Search for the cell housing the specified text and yield its (x, y) center coordinate. 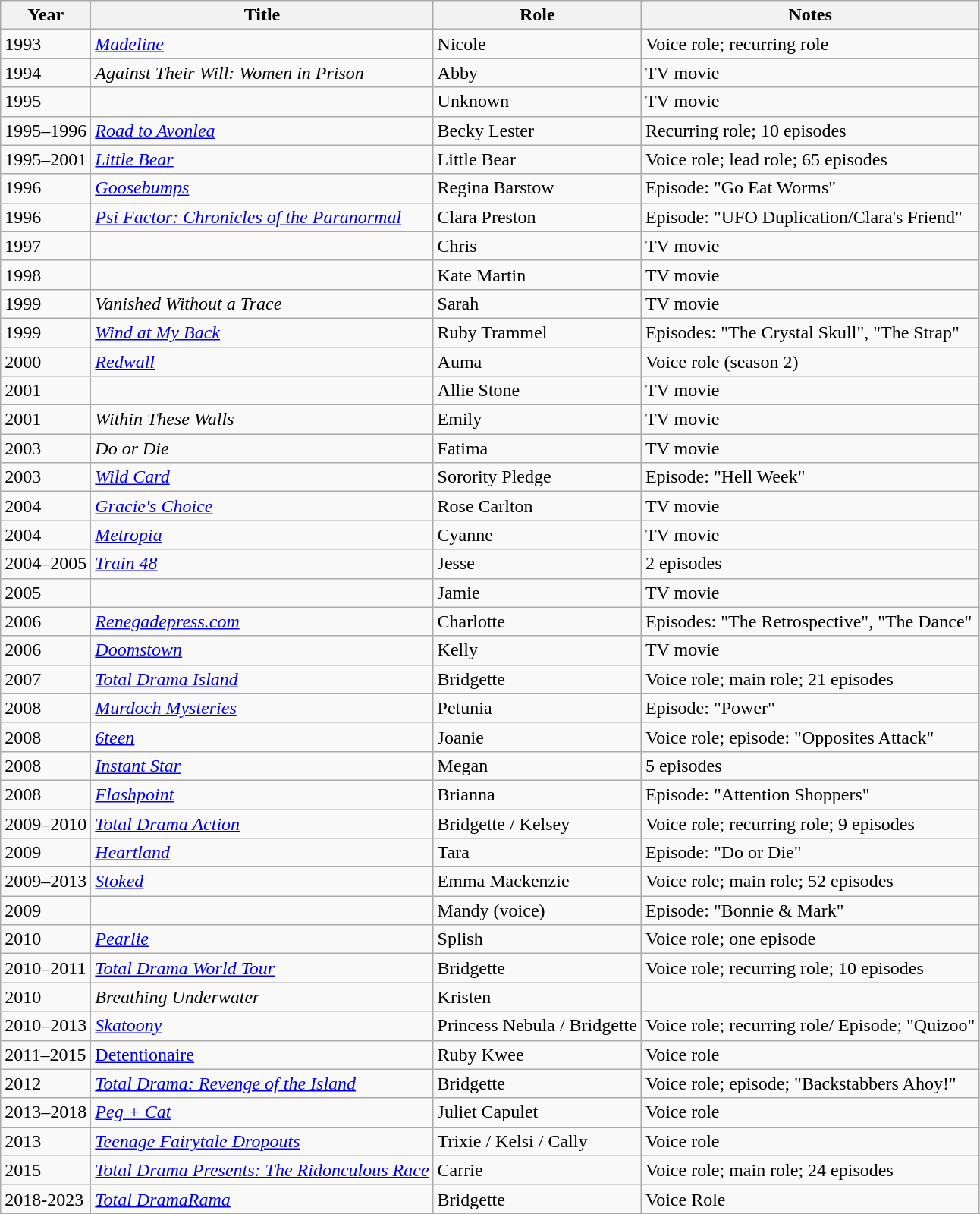
Rose Carlton (537, 506)
Mandy (voice) (537, 910)
Total Drama World Tour (262, 968)
Total Drama Island (262, 679)
Notes (810, 15)
Voice role; recurring role; 9 episodes (810, 823)
2007 (46, 679)
Metropia (262, 535)
Voice role; recurring role (810, 44)
2015 (46, 1170)
Cyanne (537, 535)
Splish (537, 939)
Sorority Pledge (537, 477)
Voice role; recurring role; 10 episodes (810, 968)
Total DramaRama (262, 1199)
2005 (46, 593)
Title (262, 15)
Princess Nebula / Bridgette (537, 1026)
Voice role; recurring role/ Episode; "Quizoo" (810, 1026)
Tara (537, 853)
Doomstown (262, 650)
2012 (46, 1083)
Vanished Without a Trace (262, 303)
5 episodes (810, 766)
Ruby Kwee (537, 1055)
2013–2018 (46, 1112)
Bridgette / Kelsey (537, 823)
Voice role; episode; "Backstabbers Ahoy!" (810, 1083)
2011–2015 (46, 1055)
Episode: "Do or Die" (810, 853)
Episode: "Hell Week" (810, 477)
Total Drama Presents: The Ridonculous Race (262, 1170)
2004–2005 (46, 564)
Ruby Trammel (537, 332)
1998 (46, 275)
1995 (46, 102)
Allie Stone (537, 391)
2010–2013 (46, 1026)
Instant Star (262, 766)
2009–2010 (46, 823)
Renegadepress.com (262, 621)
Kate Martin (537, 275)
Episode: "UFO Duplication/Clara's Friend" (810, 217)
Auma (537, 362)
Goosebumps (262, 188)
Teenage Fairytale Dropouts (262, 1141)
Voice Role (810, 1199)
Episode: "Power" (810, 708)
6teen (262, 737)
Breathing Underwater (262, 997)
Jamie (537, 593)
2009–2013 (46, 882)
Sarah (537, 303)
Kristen (537, 997)
Voice role; one episode (810, 939)
Peg + Cat (262, 1112)
Emily (537, 420)
Carrie (537, 1170)
Unknown (537, 102)
Episode: "Bonnie & Mark" (810, 910)
Voice role; lead role; 65 episodes (810, 159)
2010–2011 (46, 968)
Charlotte (537, 621)
2018-2023 (46, 1199)
Voice role; main role; 24 episodes (810, 1170)
Stoked (262, 882)
Kelly (537, 650)
Psi Factor: Chronicles of the Paranormal (262, 217)
Episode: "Attention Shoppers" (810, 794)
Skatoony (262, 1026)
Petunia (537, 708)
Brianna (537, 794)
Against Their Will: Women in Prison (262, 73)
1993 (46, 44)
Voice role; main role; 52 episodes (810, 882)
Road to Avonlea (262, 131)
Murdoch Mysteries (262, 708)
Recurring role; 10 episodes (810, 131)
Joanie (537, 737)
Year (46, 15)
Chris (537, 246)
2013 (46, 1141)
Episodes: "The Retrospective", "The Dance" (810, 621)
Detentionaire (262, 1055)
Voice role; main role; 21 episodes (810, 679)
1995–1996 (46, 131)
Fatima (537, 448)
Megan (537, 766)
Wind at My Back (262, 332)
Do or Die (262, 448)
Total Drama: Revenge of the Island (262, 1083)
Flashpoint (262, 794)
Within These Walls (262, 420)
1995–2001 (46, 159)
Train 48 (262, 564)
Regina Barstow (537, 188)
Wild Card (262, 477)
Voice role (season 2) (810, 362)
Emma Mackenzie (537, 882)
2000 (46, 362)
Juliet Capulet (537, 1112)
Episodes: "The Crystal Skull", "The Strap" (810, 332)
Total Drama Action (262, 823)
1997 (46, 246)
Jesse (537, 564)
Becky Lester (537, 131)
Clara Preston (537, 217)
1994 (46, 73)
Redwall (262, 362)
Voice role; episode: "Opposites Attack" (810, 737)
Pearlie (262, 939)
Episode: "Go Eat Worms" (810, 188)
Gracie's Choice (262, 506)
Heartland (262, 853)
Madeline (262, 44)
Role (537, 15)
Abby (537, 73)
Trixie / Kelsi / Cally (537, 1141)
Nicole (537, 44)
2 episodes (810, 564)
